Extract the [x, y] coordinate from the center of the cell holding the provided text.  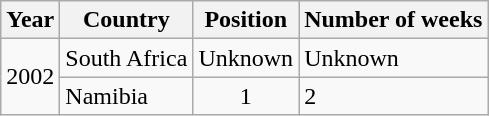
South Africa [126, 58]
Year [30, 20]
Country [126, 20]
Number of weeks [394, 20]
Position [246, 20]
1 [246, 96]
Namibia [126, 96]
2 [394, 96]
2002 [30, 77]
